From the cell containing the given text, extract its center point as [x, y] coordinate. 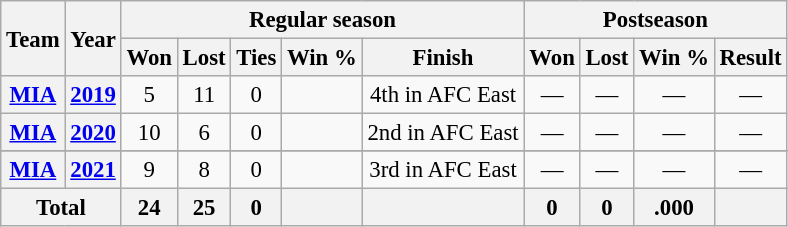
11 [204, 95]
6 [204, 133]
2019 [93, 95]
9 [149, 170]
5 [149, 95]
Team [33, 38]
Ties [256, 58]
2020 [93, 133]
Postseason [656, 20]
.000 [674, 208]
25 [204, 208]
3rd in AFC East [443, 170]
24 [149, 208]
2nd in AFC East [443, 133]
Regular season [322, 20]
Result [750, 58]
2021 [93, 170]
Year [93, 38]
Total [61, 208]
8 [204, 170]
10 [149, 133]
4th in AFC East [443, 95]
Finish [443, 58]
